Locate the cell with the specified text and output its [X, Y] center coordinate. 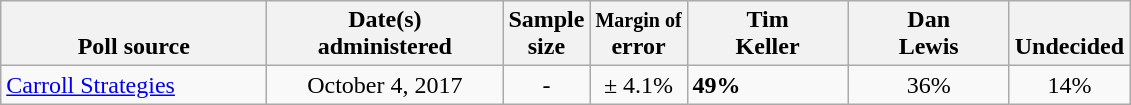
Date(s)administered [385, 34]
Margin oferror [638, 34]
Carroll Strategies [134, 85]
October 4, 2017 [385, 85]
14% [1069, 85]
DanLewis [928, 34]
Undecided [1069, 34]
49% [768, 85]
Samplesize [546, 34]
- [546, 85]
Poll source [134, 34]
TimKeller [768, 34]
36% [928, 85]
± 4.1% [638, 85]
